Return (X, Y) of the center of cell containing provided text 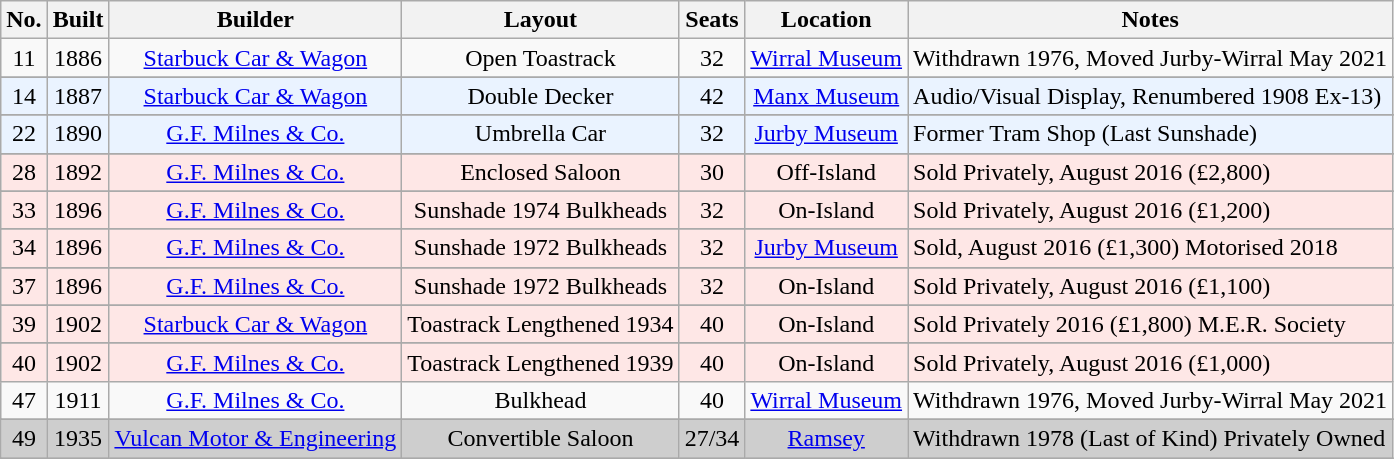
Builder (256, 20)
Sold Privately, August 2016 (£1,100) (1150, 286)
28 (24, 172)
Open Toastrack (540, 58)
39 (24, 324)
27/34 (712, 438)
1935 (78, 438)
Manx Museum (826, 96)
Vulcan Motor & Engineering (256, 438)
1887 (78, 96)
Sold, August 2016 (£1,300) Motorised 2018 (1150, 248)
22 (24, 134)
Audio/Visual Display, Renumbered 1908 Ex-13) (1150, 96)
37 (24, 286)
Enclosed Saloon (540, 172)
42 (712, 96)
Seats (712, 20)
33 (24, 210)
Layout (540, 20)
1886 (78, 58)
Former Tram Shop (Last Sunshade) (1150, 134)
Convertible Saloon (540, 438)
Built (78, 20)
Sold Privately, August 2016 (£1,000) (1150, 362)
30 (712, 172)
Toastrack Lengthened 1939 (540, 362)
14 (24, 96)
Sold Privately, August 2016 (£1,200) (1150, 210)
47 (24, 400)
Toastrack Lengthened 1934 (540, 324)
Off-Island (826, 172)
No. (24, 20)
Ramsey (826, 438)
Location (826, 20)
Bulkhead (540, 400)
Notes (1150, 20)
Double Decker (540, 96)
Umbrella Car (540, 134)
Sold Privately, August 2016 (£2,800) (1150, 172)
1892 (78, 172)
Withdrawn 1978 (Last of Kind) Privately Owned (1150, 438)
11 (24, 58)
Sold Privately 2016 (£1,800) M.E.R. Society (1150, 324)
49 (24, 438)
34 (24, 248)
1890 (78, 134)
1911 (78, 400)
Sunshade 1974 Bulkheads (540, 210)
